Determine the [X, Y] coordinate at the center of the cell enclosing the given text.  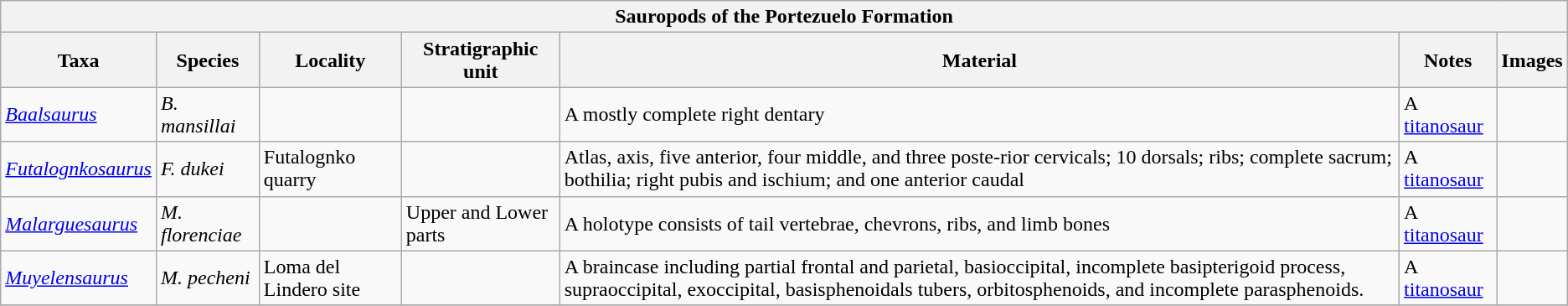
Upper and Lower parts [481, 223]
M. pecheni [208, 278]
Images [1532, 60]
Notes [1448, 60]
M. florenciae [208, 223]
Futalognko quarry [330, 169]
Taxa [79, 60]
F. dukei [208, 169]
Sauropods of the Portezuelo Formation [784, 17]
Muyelensaurus [79, 278]
A holotype consists of tail vertebrae, chevrons, ribs, and limb bones [979, 223]
Futalognkosaurus [79, 169]
Baalsaurus [79, 114]
Stratigraphic unit [481, 60]
Malarguesaurus [79, 223]
Material [979, 60]
A mostly complete right dentary [979, 114]
B. mansillai [208, 114]
Locality [330, 60]
Loma del Lindero site [330, 278]
Species [208, 60]
